Scan for the cell matching the given text and deliver its (x, y) coordinate at center. 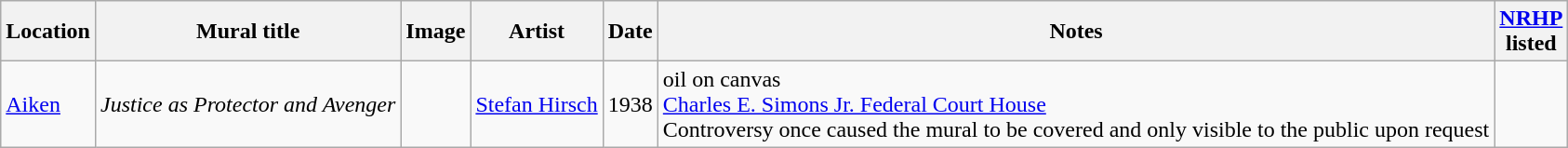
oil on canvasCharles E. Simons Jr. Federal Court HouseControversy once caused the mural to be covered and only visible to the public upon request (1075, 104)
1938 (631, 104)
Justice as Protector and Avenger (247, 104)
Location (48, 32)
Stefan Hirsch (537, 104)
NRHPlisted (1531, 32)
Notes (1075, 32)
Artist (537, 32)
Date (631, 32)
Image (435, 32)
Mural title (247, 32)
Aiken (48, 104)
